Locate the cell with the specified text and output its [x, y] center coordinate. 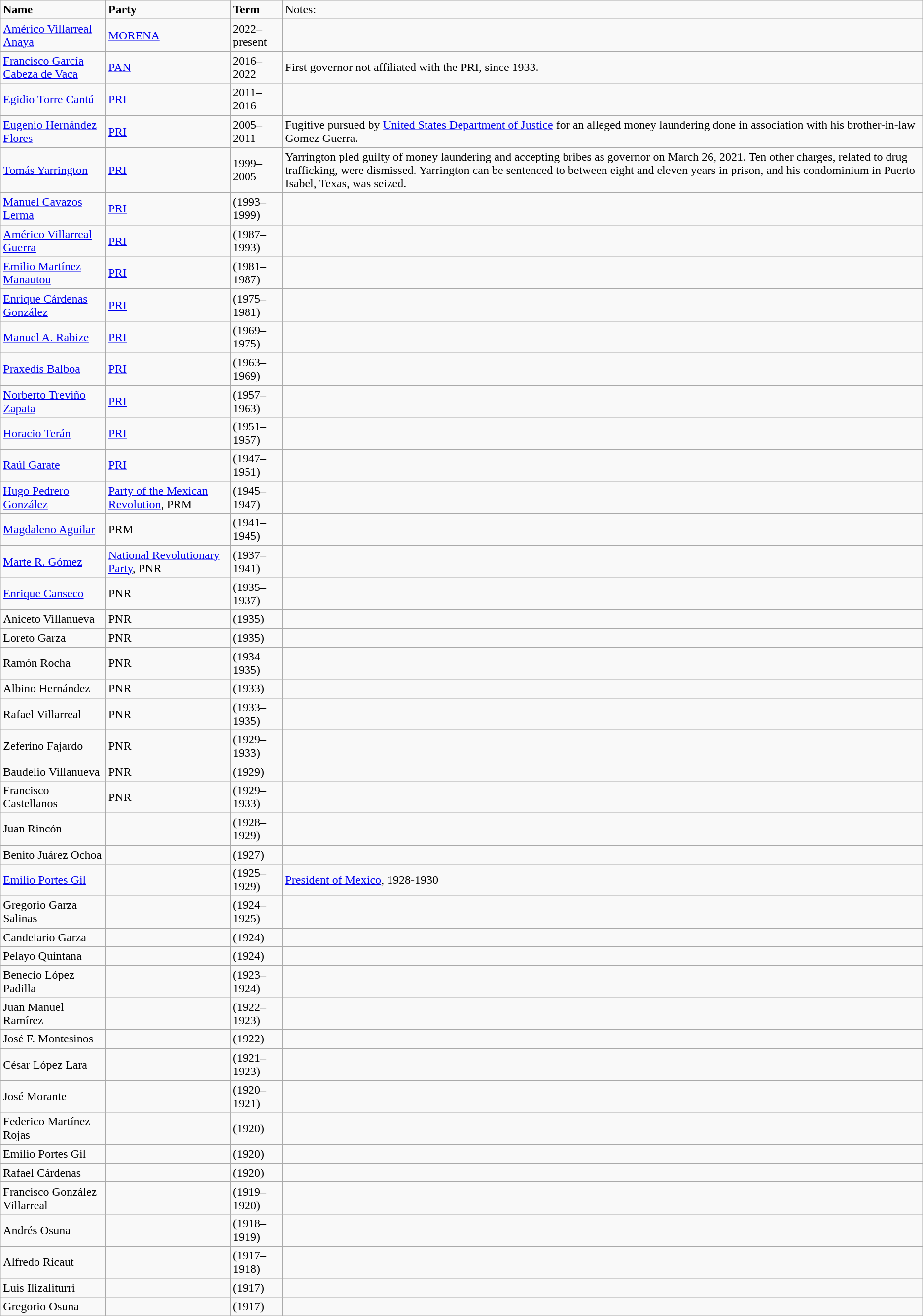
2005–2011 [256, 131]
2022–present [256, 35]
2011–2016 [256, 100]
(1969–1975) [256, 337]
Horacio Terán [53, 434]
Notes: [603, 10]
(1924–1925) [256, 912]
Raúl Garate [53, 465]
Name [53, 10]
(1923–1924) [256, 982]
(1933) [256, 689]
Hugo Pedrero González [53, 498]
Praxedis Balboa [53, 369]
(1981–1987) [256, 273]
Manuel Cavazos Lerma [53, 209]
Andrés Osuna [53, 1230]
PRM [168, 529]
Tomás Yarrington [53, 170]
(1925–1929) [256, 880]
Party [168, 10]
Benito Juárez Ochoa [53, 854]
Gregorio Garza Salinas [53, 912]
President of Mexico, 1928-1930 [603, 880]
Manuel A. Rabize [53, 337]
José F. Montesinos [53, 1039]
Term [256, 10]
First governor not affiliated with the PRI, since 1933. [603, 67]
(1935–1937) [256, 593]
National Revolutionary Party, PNR [168, 562]
(1928–1929) [256, 829]
Enrique Canseco [53, 593]
Américo Villarreal Anaya [53, 35]
Egidio Torre Cantú [53, 100]
Party of the Mexican Revolution, PRM [168, 498]
Fugitive pursued by United States Department of Justice for an alleged money laundering done in association with his brother-in-law Gomez Guerra. [603, 131]
MORENA [168, 35]
(1919–1920) [256, 1198]
Américo Villarreal Guerra [53, 241]
José Morante [53, 1096]
(1941–1945) [256, 529]
Norberto Treviño Zapata [53, 401]
Federico Martínez Rojas [53, 1129]
Baudelio Villanueva [53, 771]
Zeferino Fajardo [53, 746]
PAN [168, 67]
(1927) [256, 854]
Francisco González Villarreal [53, 1198]
(1993–1999) [256, 209]
Luis Ilizaliturri [53, 1288]
Francisco García Cabeza de Vaca [53, 67]
Loreto Garza [53, 638]
Eugenio Hernández Flores [53, 131]
Marte R. Gómez [53, 562]
(1921–1923) [256, 1065]
(1933–1935) [256, 714]
1999–2005 [256, 170]
(1963–1969) [256, 369]
Alfredo Ricaut [53, 1262]
2016–2022 [256, 67]
Enrique Cárdenas González [53, 305]
Francisco Castellanos [53, 797]
(1957–1963) [256, 401]
(1929) [256, 771]
Candelario Garza [53, 937]
(1934–1935) [256, 663]
Ramón Rocha [53, 663]
Juan Rincón [53, 829]
César López Lara [53, 1065]
Juan Manuel Ramírez [53, 1013]
(1922–1923) [256, 1013]
Magdaleno Aguilar [53, 529]
Benecio López Padilla [53, 982]
Albino Hernández [53, 689]
(1945–1947) [256, 498]
(1922) [256, 1039]
Gregorio Osuna [53, 1307]
Aniceto Villanueva [53, 619]
(1951–1957) [256, 434]
(1975–1981) [256, 305]
Rafael Cárdenas [53, 1173]
(1937–1941) [256, 562]
(1917–1918) [256, 1262]
Rafael Villarreal [53, 714]
(1987–1993) [256, 241]
Pelayo Quintana [53, 956]
Emilio Martínez Manautou [53, 273]
(1918–1919) [256, 1230]
(1947–1951) [256, 465]
(1920–1921) [256, 1096]
